Scan for the cell matching the given text and deliver its (x, y) coordinate at center. 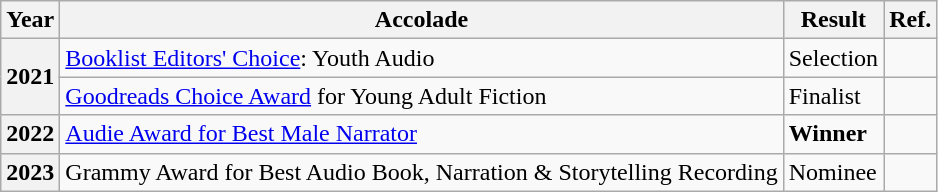
Ref. (910, 20)
Winner (833, 134)
Booklist Editors' Choice: Youth Audio (422, 58)
2023 (30, 172)
Finalist (833, 96)
2021 (30, 77)
Nominee (833, 172)
2022 (30, 134)
Accolade (422, 20)
Goodreads Choice Award for Young Adult Fiction (422, 96)
Audie Award for Best Male Narrator (422, 134)
Result (833, 20)
Selection (833, 58)
Grammy Award for Best Audio Book, Narration & Storytelling Recording (422, 172)
Year (30, 20)
